Identify which cell holds the provided text, then report its (X, Y) central coordinate. 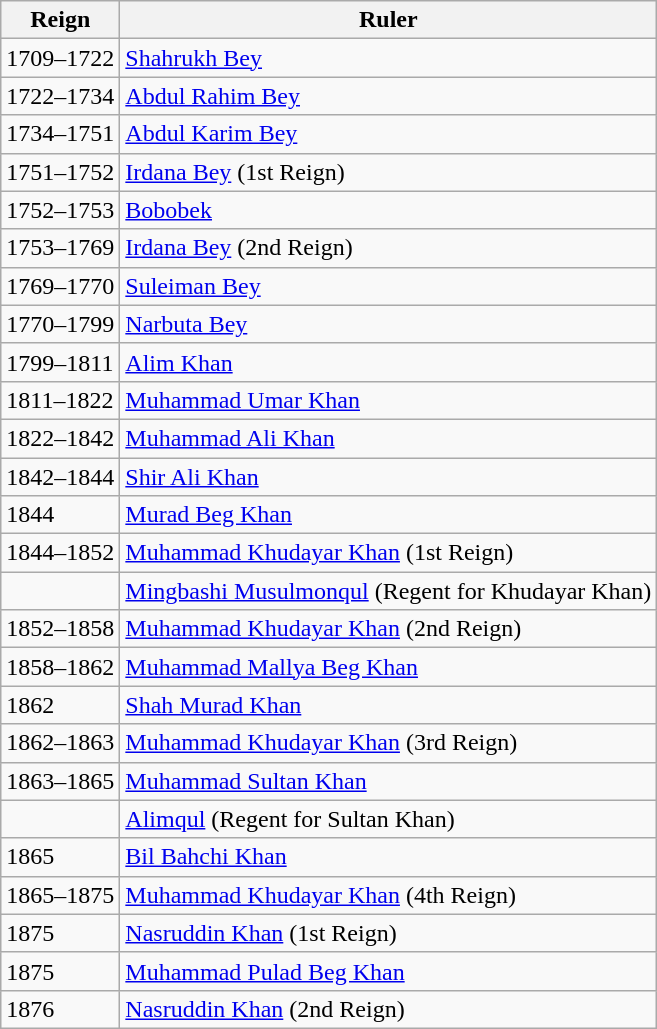
1844–1852 (60, 553)
1753–1769 (60, 248)
Muhammad Khudayar Khan (2nd Reign) (388, 629)
Abdul Karim Bey (388, 134)
Shah Murad Khan (388, 705)
1709–1722 (60, 58)
1865–1875 (60, 895)
1863–1865 (60, 781)
1865 (60, 857)
1862–1863 (60, 743)
Muhammad Pulad Beg Khan (388, 971)
Irdana Bey (1st Reign) (388, 172)
1822–1842 (60, 438)
Narbuta Bey (388, 324)
Abdul Rahim Bey (388, 96)
Murad Beg Khan (388, 515)
1844 (60, 515)
Muhammad Khudayar Khan (3rd Reign) (388, 743)
1722–1734 (60, 96)
Nasruddin Khan (1st Reign) (388, 933)
Muhammad Ali Khan (388, 438)
1769–1770 (60, 286)
1770–1799 (60, 324)
Muhammad Sultan Khan (388, 781)
1799–1811 (60, 362)
Muhammad Khudayar Khan (1st Reign) (388, 553)
1734–1751 (60, 134)
Suleiman Bey (388, 286)
Irdana Bey (2nd Reign) (388, 248)
1752–1753 (60, 210)
1842–1844 (60, 477)
1751–1752 (60, 172)
1858–1862 (60, 667)
Shir Ali Khan (388, 477)
Nasruddin Khan (2nd Reign) (388, 1009)
1862 (60, 705)
Ruler (388, 20)
Bobobek (388, 210)
Reign (60, 20)
Muhammad Khudayar Khan (4th Reign) (388, 895)
Muhammad Umar Khan (388, 400)
1811–1822 (60, 400)
Muhammad Mallya Beg Khan (388, 667)
1852–1858 (60, 629)
Mingbashi Musulmonqul (Regent for Khudayar Khan) (388, 591)
Alimqul (Regent for Sultan Khan) (388, 819)
Bil Bahchi Khan (388, 857)
1876 (60, 1009)
Alim Khan (388, 362)
Shahrukh Bey (388, 58)
